Return (X, Y) of the center of cell containing provided text 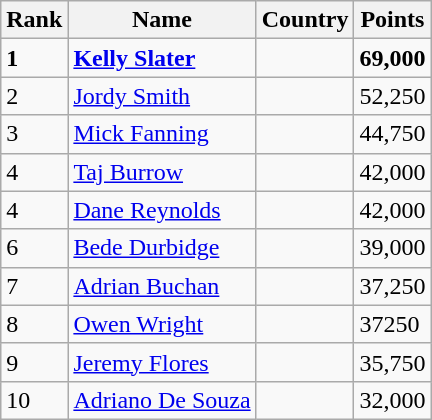
37250 (392, 324)
Owen Wright (162, 324)
2 (34, 96)
Dane Reynolds (162, 210)
Name (162, 20)
Jordy Smith (162, 96)
Taj Burrow (162, 172)
Jeremy Flores (162, 362)
Kelly Slater (162, 58)
1 (34, 58)
52,250 (392, 96)
32,000 (392, 400)
35,750 (392, 362)
Bede Durbidge (162, 248)
3 (34, 134)
8 (34, 324)
44,750 (392, 134)
10 (34, 400)
Points (392, 20)
Adrian Buchan (162, 286)
37,250 (392, 286)
Country (305, 20)
7 (34, 286)
Mick Fanning (162, 134)
69,000 (392, 58)
6 (34, 248)
39,000 (392, 248)
Rank (34, 20)
Adriano De Souza (162, 400)
9 (34, 362)
